Find where the given text appears and provide that cell's center as [x, y] coordinate. 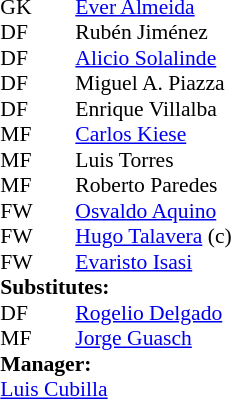
Alicio Solalinde [153, 58]
Manager: [116, 364]
Carlos Kiese [153, 135]
Hugo Talavera (c) [153, 237]
Substitutes: [116, 287]
Enrique Villalba [153, 109]
Luis Torres [153, 160]
Jorge Guasch [153, 339]
Evaristo Isasi [153, 262]
Roberto Paredes [153, 185]
Osvaldo Aquino [153, 211]
Rogelio Delgado [153, 313]
Miguel A. Piazza [153, 83]
Rubén Jiménez [153, 33]
